Return [x, y] of the center of cell containing provided text 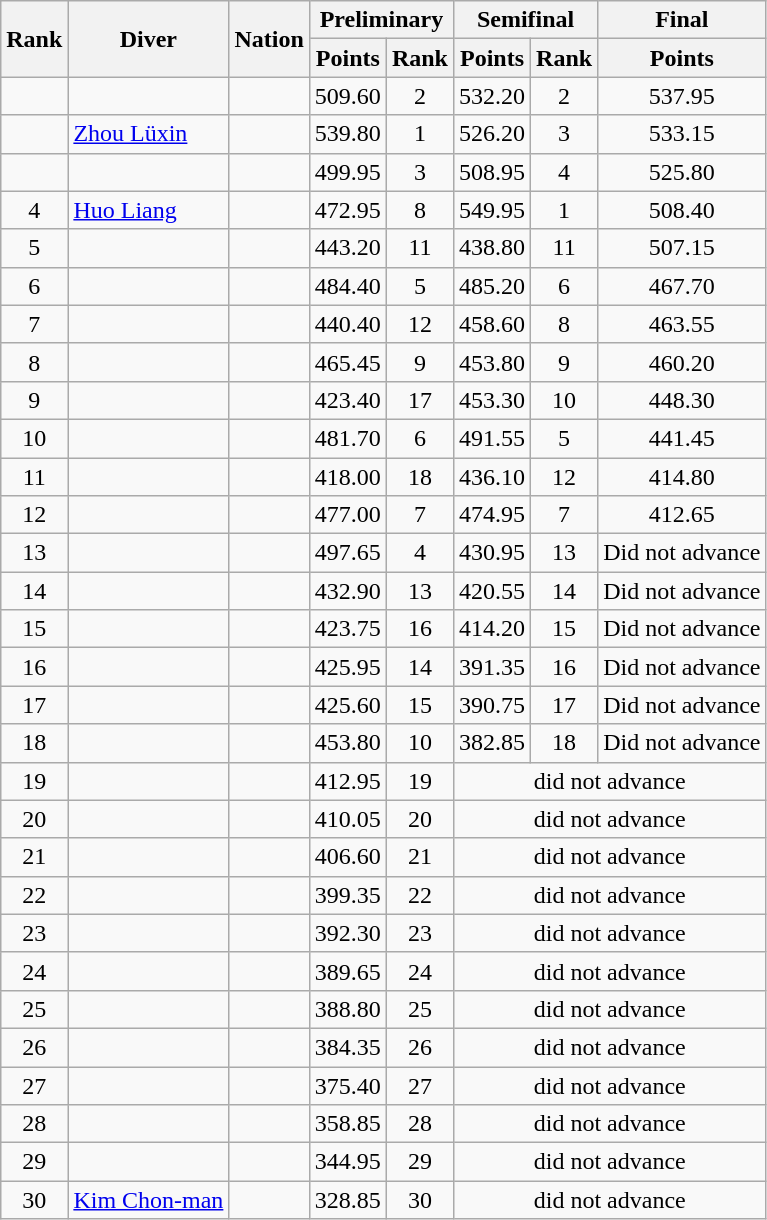
Nation [269, 39]
410.05 [348, 819]
499.95 [348, 172]
Diver [148, 39]
425.95 [348, 667]
467.70 [682, 286]
491.55 [492, 438]
418.00 [348, 477]
432.90 [348, 591]
448.30 [682, 400]
423.40 [348, 400]
328.85 [348, 1200]
414.80 [682, 477]
472.95 [348, 210]
453.30 [492, 400]
Zhou Lüxin [148, 134]
481.70 [348, 438]
508.40 [682, 210]
443.20 [348, 248]
539.80 [348, 134]
508.95 [492, 172]
465.45 [348, 362]
463.55 [682, 324]
430.95 [492, 553]
549.95 [492, 210]
420.55 [492, 591]
537.95 [682, 96]
425.60 [348, 705]
532.20 [492, 96]
438.80 [492, 248]
460.20 [682, 362]
388.80 [348, 1009]
526.20 [492, 134]
412.95 [348, 781]
509.60 [348, 96]
477.00 [348, 515]
497.65 [348, 553]
458.60 [492, 324]
440.40 [348, 324]
436.10 [492, 477]
358.85 [348, 1124]
Huo Liang [148, 210]
Preliminary [381, 20]
391.35 [492, 667]
389.65 [348, 971]
384.35 [348, 1047]
414.20 [492, 629]
474.95 [492, 515]
375.40 [348, 1085]
Semifinal [525, 20]
441.45 [682, 438]
423.75 [348, 629]
485.20 [492, 286]
344.95 [348, 1162]
382.85 [492, 743]
533.15 [682, 134]
525.80 [682, 172]
406.60 [348, 857]
507.15 [682, 248]
Kim Chon-man [148, 1200]
390.75 [492, 705]
392.30 [348, 933]
Final [682, 20]
412.65 [682, 515]
484.40 [348, 286]
399.35 [348, 895]
